Return (x, y) of the center of cell containing provided text 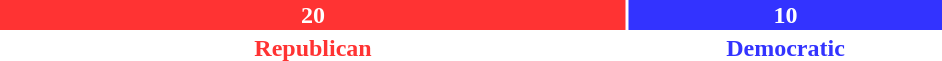
10 (786, 15)
20 (313, 15)
